Search for the cell housing the specified text and yield its [x, y] center coordinate. 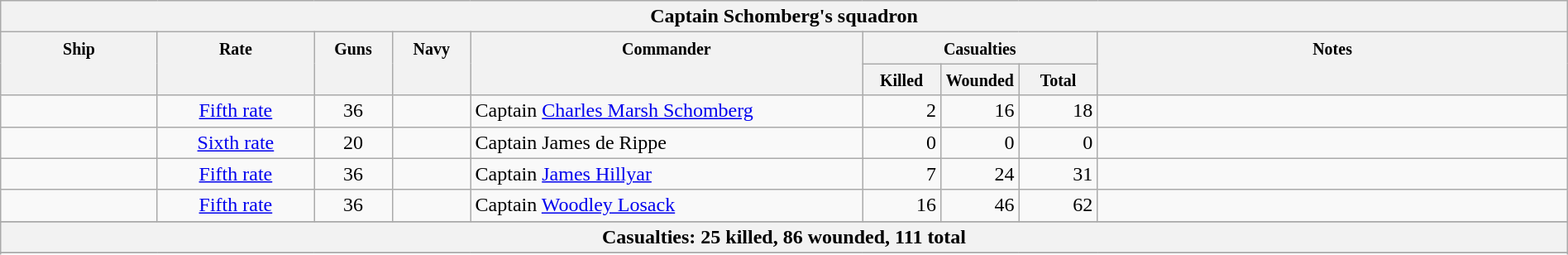
20 [354, 142]
Wounded [979, 79]
Captain Charles Marsh Schomberg [667, 111]
Rate [235, 64]
Casualties: 25 killed, 86 wounded, 111 total [784, 237]
Captain Woodley Losack [667, 205]
31 [1059, 174]
Commander [667, 64]
62 [1059, 205]
Ship [79, 64]
2 [901, 111]
Captain James de Rippe [667, 142]
Casualties [980, 48]
18 [1059, 111]
Killed [901, 79]
24 [979, 174]
Notes [1332, 64]
7 [901, 174]
46 [979, 205]
Guns [354, 64]
Sixth rate [235, 142]
Captain Schomberg's squadron [784, 17]
Captain James Hillyar [667, 174]
Total [1059, 79]
Navy [432, 64]
